For the text-containing cell, return its midpoint in [X, Y] coordinate format. 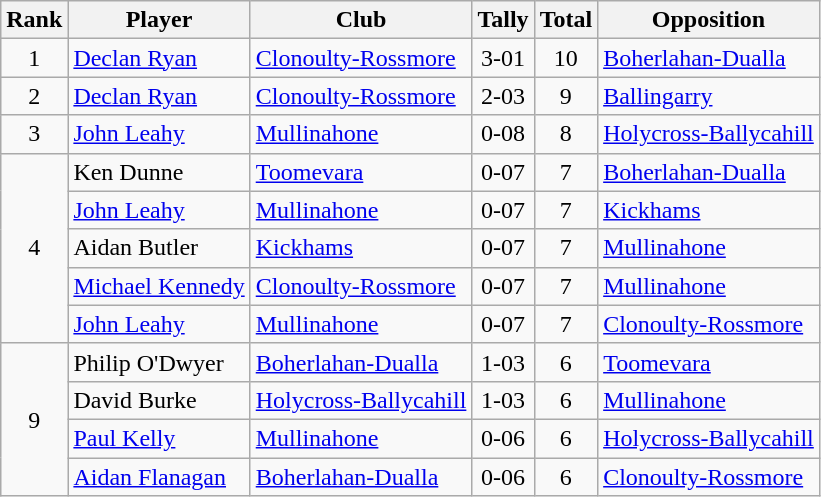
1 [34, 58]
Ballingarry [709, 96]
Aidan Flanagan [159, 477]
0-08 [503, 134]
Aidan Butler [159, 248]
8 [566, 134]
4 [34, 248]
Paul Kelly [159, 438]
Player [159, 20]
Michael Kennedy [159, 286]
3 [34, 134]
Philip O'Dwyer [159, 362]
10 [566, 58]
2-03 [503, 96]
Rank [34, 20]
Opposition [709, 20]
Tally [503, 20]
3-01 [503, 58]
Club [361, 20]
David Burke [159, 400]
Ken Dunne [159, 172]
Total [566, 20]
2 [34, 96]
